Scan for the cell matching the given text and deliver its [x, y] coordinate at center. 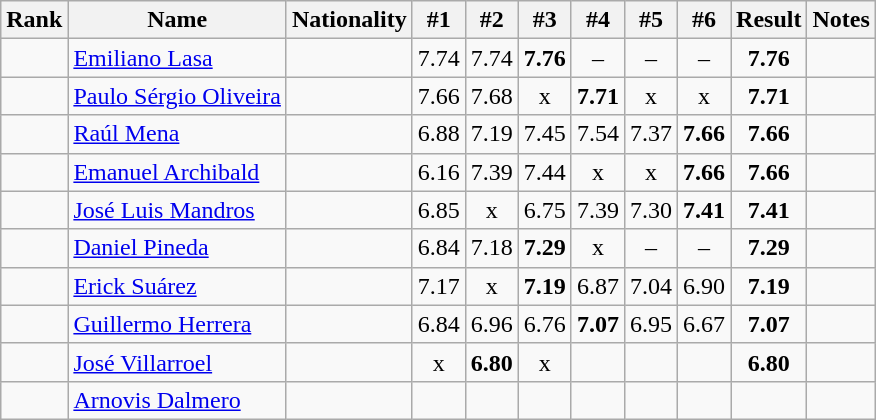
6.96 [492, 324]
6.85 [438, 210]
6.16 [438, 172]
7.04 [650, 286]
Arnovis Dalmero [178, 400]
Notes [841, 20]
Paulo Sérgio Oliveira [178, 96]
7.45 [544, 134]
Erick Suárez [178, 286]
6.90 [704, 286]
Daniel Pineda [178, 248]
6.87 [598, 286]
6.76 [544, 324]
Name [178, 20]
#5 [650, 20]
6.95 [650, 324]
#3 [544, 20]
7.68 [492, 96]
Emiliano Lasa [178, 58]
#4 [598, 20]
7.37 [650, 134]
Result [769, 20]
6.75 [544, 210]
#6 [704, 20]
#2 [492, 20]
7.30 [650, 210]
7.18 [492, 248]
6.67 [704, 324]
7.17 [438, 286]
7.44 [544, 172]
6.88 [438, 134]
7.54 [598, 134]
Rank [34, 20]
José Luis Mandros [178, 210]
#1 [438, 20]
Guillermo Herrera [178, 324]
Emanuel Archibald [178, 172]
José Villarroel [178, 362]
Nationality [349, 20]
Raúl Mena [178, 134]
